Output the (X, Y) coordinate of the center of the cell containing the given text.  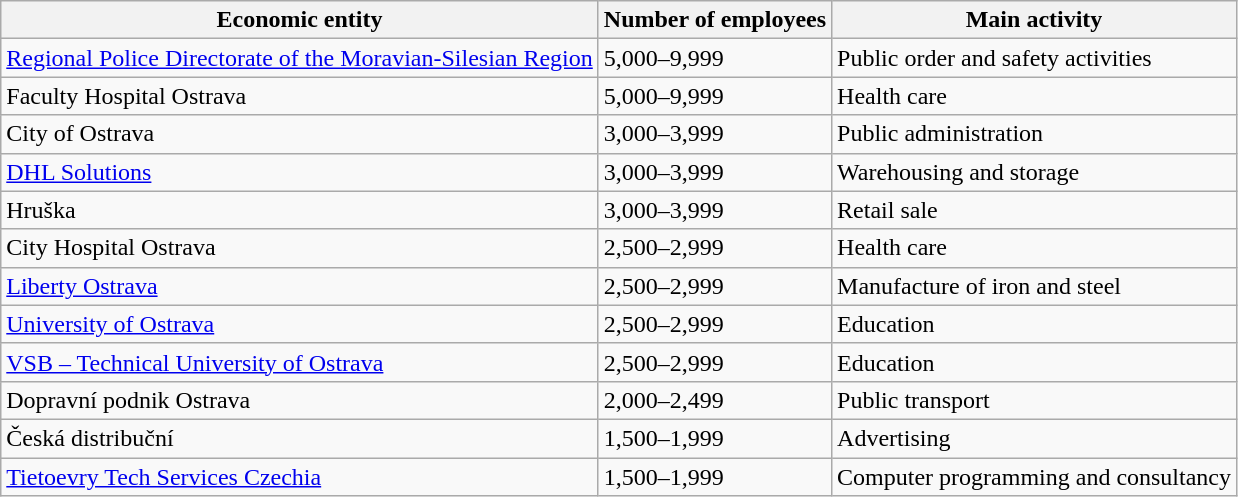
Retail sale (1034, 210)
Public administration (1034, 134)
DHL Solutions (300, 172)
Number of employees (714, 20)
Economic entity (300, 20)
Advertising (1034, 438)
Hruška (300, 210)
Main activity (1034, 20)
University of Ostrava (300, 324)
Computer programming and consultancy (1034, 477)
Public transport (1034, 400)
Regional Police Directorate of the Moravian-Silesian Region (300, 58)
Warehousing and storage (1034, 172)
Liberty Ostrava (300, 286)
2,000–2,499 (714, 400)
Česká distribuční (300, 438)
Tietoevry Tech Services Czechia (300, 477)
Dopravní podnik Ostrava (300, 400)
Faculty Hospital Ostrava (300, 96)
Manufacture of iron and steel (1034, 286)
City Hospital Ostrava (300, 248)
City of Ostrava (300, 134)
VSB – Technical University of Ostrava (300, 362)
Public order and safety activities (1034, 58)
